Identify which cell holds the provided text, then report its (X, Y) central coordinate. 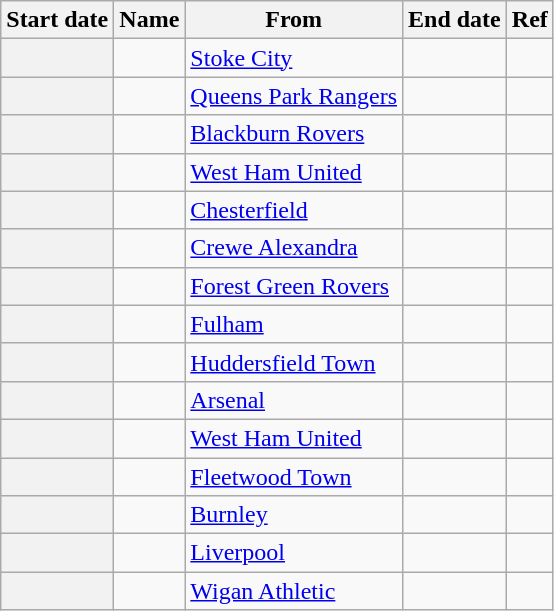
Chesterfield (294, 210)
Arsenal (294, 400)
Start date (58, 20)
Fulham (294, 324)
Fleetwood Town (294, 477)
Blackburn Rovers (294, 134)
Burnley (294, 515)
End date (455, 20)
Wigan Athletic (294, 591)
Crewe Alexandra (294, 248)
From (294, 20)
Forest Green Rovers (294, 286)
Liverpool (294, 553)
Huddersfield Town (294, 362)
Name (150, 20)
Stoke City (294, 58)
Queens Park Rangers (294, 96)
Ref (530, 20)
